Search for the cell housing the specified text and yield its (X, Y) center coordinate. 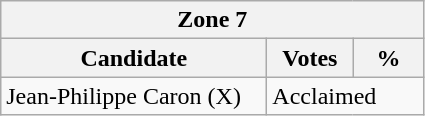
% (388, 58)
Zone 7 (212, 20)
Acclaimed (346, 96)
Candidate (134, 58)
Votes (310, 58)
Jean-Philippe Caron (X) (134, 96)
